Identify which cell holds the provided text, then report its (X, Y) central coordinate. 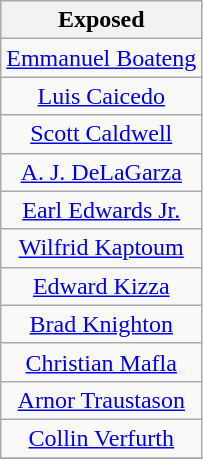
Luis Caicedo (102, 96)
Collin Verfurth (102, 438)
Edward Kizza (102, 286)
Wilfrid Kaptoum (102, 248)
Christian Mafla (102, 362)
Arnor Traustason (102, 400)
A. J. DeLaGarza (102, 172)
Brad Knighton (102, 324)
Emmanuel Boateng (102, 58)
Earl Edwards Jr. (102, 210)
Scott Caldwell (102, 134)
Exposed (102, 20)
